Search for the cell housing the specified text and yield its [X, Y] center coordinate. 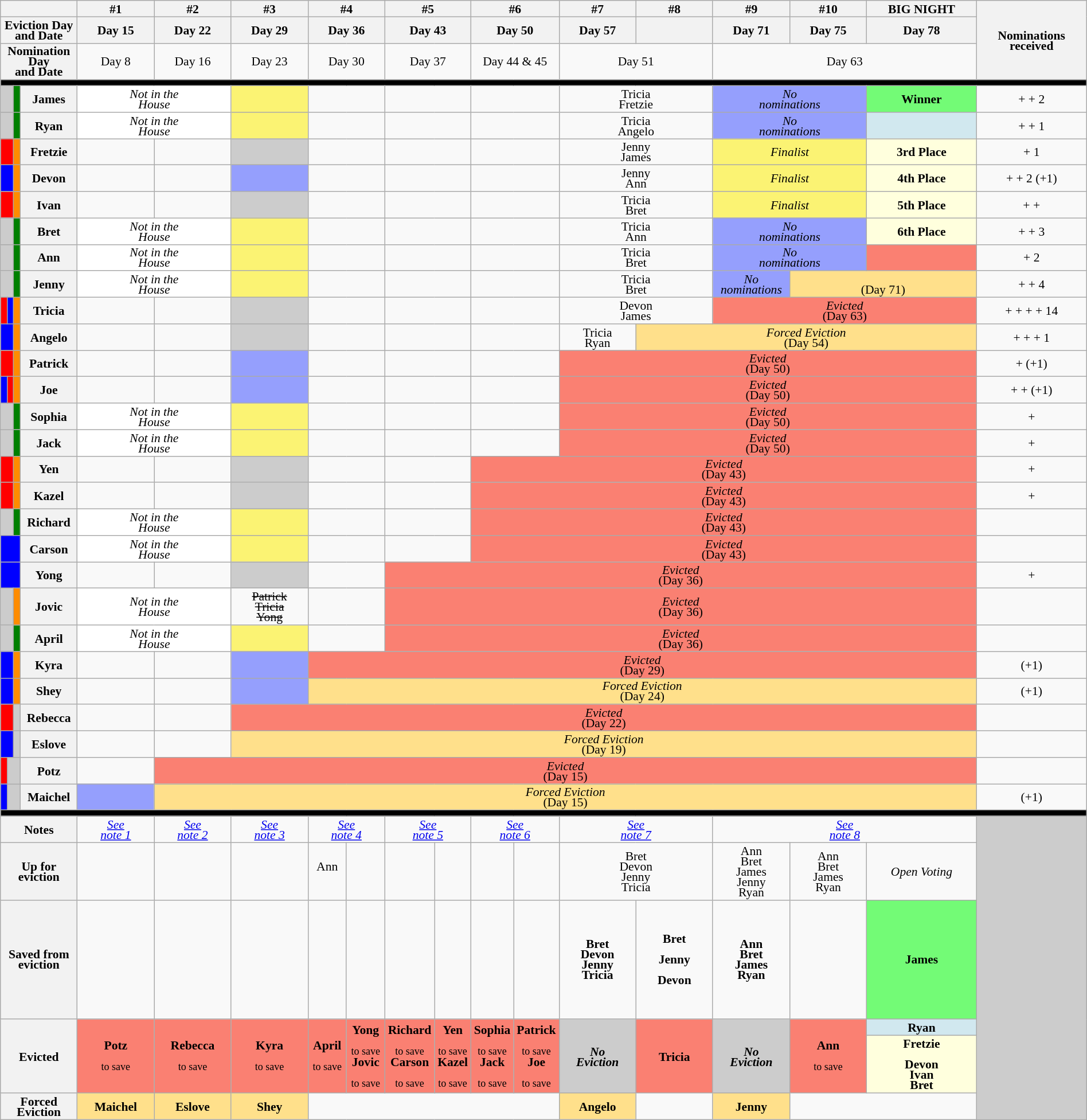
Aprilto save [327, 1056]
Annto save [828, 1056]
#3 [269, 9]
Nomination Dayand Date [39, 61]
Day 78 [922, 30]
(Day 71) [883, 284]
Yento saveKazelto save [453, 1056]
Joe [48, 390]
Bret [48, 231]
April [48, 638]
Day 71 [751, 30]
+ + 3 [1031, 231]
6th Place [922, 231]
AnnBretJamesJennyRyan [751, 871]
Forced Eviction(Day 54) [806, 337]
Sophia [48, 416]
Day 37 [428, 61]
Richard [48, 522]
Kyra [48, 665]
#10 [828, 9]
+ + 2 [1031, 99]
TriciaRyan [597, 337]
Devon [48, 178]
Richardto saveCarsonto save [409, 1056]
Jovic [48, 607]
+ + [1031, 205]
Day 22 [193, 30]
Seenote 8 [844, 829]
Evicted(Day 15) [565, 771]
#2 [193, 9]
Seenote 7 [636, 829]
Rebecca [48, 718]
+ (+1) [1031, 364]
BretJennyDevon [674, 959]
Evicted [39, 1056]
Patrickto saveJoeto save [537, 1056]
Carson [48, 549]
Day 8 [116, 61]
#5 [428, 9]
Day 50 [515, 30]
Evicted(Day 29) [642, 665]
#1 [116, 9]
Day 43 [428, 30]
Day 57 [597, 30]
Seenote 1 [116, 829]
Forced Eviction [39, 1106]
JennyAnn [636, 178]
+ 2 [1031, 257]
Day 23 [269, 61]
Sophiato saveJackto save [492, 1056]
4th Place [922, 178]
+ + + + 14 [1031, 311]
#9 [751, 9]
Evicted(Day 22) [604, 718]
Fretzie [48, 152]
Rebeccato save [193, 1056]
Winner [922, 99]
Seenote 2 [193, 829]
Yongto saveJovicto save [366, 1056]
Day 16 [193, 61]
Day 15 [116, 30]
Forced Eviction(Day 15) [565, 797]
Potz [48, 771]
Nominations received [1031, 40]
#4 [346, 9]
+ + + 1 [1031, 337]
Fretzie Devon Ivan Bret [922, 1064]
Saved fromeviction [39, 959]
Up foreviction [39, 871]
Seenote 5 [428, 829]
Patrick [48, 364]
TriciaFretzie [636, 99]
Kyrato save [269, 1056]
Ivan [48, 205]
Potzto save [116, 1056]
5th Place [922, 205]
+ + 1 [1031, 126]
Jack [48, 443]
DevonJames [636, 311]
+ 1 [1031, 152]
BIG NIGHT [922, 9]
Eviction Dayand Date [39, 30]
Open Voting [922, 871]
+ + 4 [1031, 284]
Day 51 [636, 61]
JennyJames [636, 152]
Day 30 [346, 61]
Forced Eviction(Day 19) [604, 744]
Yen [48, 469]
Forced Eviction(Day 24) [642, 691]
Day 63 [844, 61]
3rd Place [922, 152]
Day 29 [269, 30]
Day 44 & 45 [515, 61]
#8 [674, 9]
Seenote 3 [269, 829]
#6 [515, 9]
Patrick Tricia Yong [269, 607]
+ + 2 (+1) [1031, 178]
Kazel [48, 496]
Notes [39, 829]
Yong [48, 575]
Seenote 6 [515, 829]
TriciaAnn [636, 231]
Day 36 [346, 30]
Seenote 4 [346, 829]
#7 [597, 9]
+ + (+1) [1031, 390]
Evicted(Day 63) [844, 311]
Day 75 [828, 30]
TriciaAngelo [636, 126]
